Pinpoint the cell where the given text exists, returning its (x, y) midpoint coordinate. 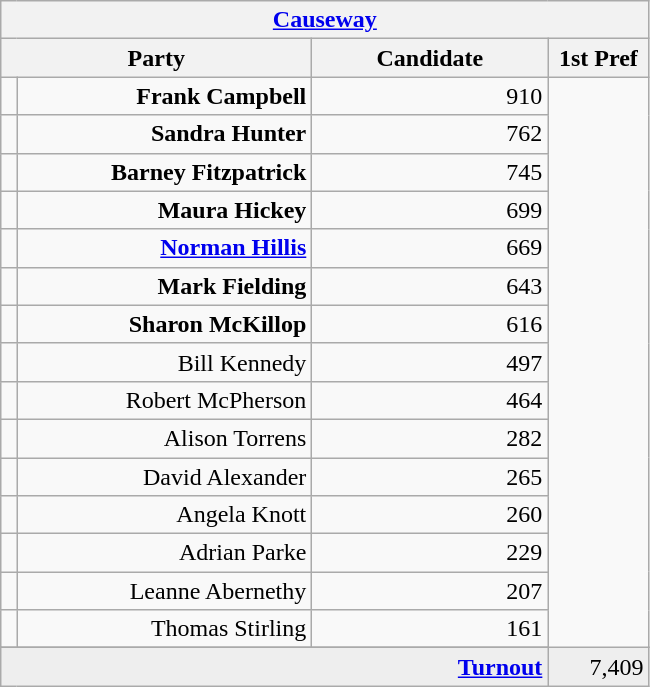
699 (430, 210)
Barney Fitzpatrick (164, 172)
265 (430, 477)
Angela Knott (164, 515)
Robert McPherson (164, 400)
910 (430, 96)
1st Pref (598, 58)
Thomas Stirling (164, 629)
497 (430, 362)
464 (430, 400)
Norman Hillis (164, 248)
Mark Fielding (164, 286)
643 (430, 286)
Bill Kennedy (164, 362)
260 (430, 515)
Alison Torrens (164, 438)
Sharon McKillop (164, 324)
207 (430, 591)
Candidate (430, 58)
Causeway (325, 20)
Adrian Parke (164, 553)
Leanne Abernethy (164, 591)
David Alexander (164, 477)
Sandra Hunter (164, 134)
Maura Hickey (164, 210)
669 (430, 248)
616 (430, 324)
7,409 (598, 667)
161 (430, 629)
282 (430, 438)
762 (430, 134)
229 (430, 553)
Frank Campbell (164, 96)
Party (156, 58)
745 (430, 172)
Turnout (274, 667)
